Identify which cell holds the provided text, then report its [X, Y] central coordinate. 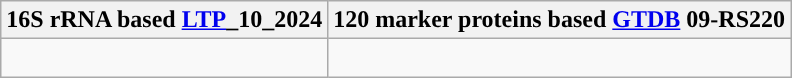
16S rRNA based LTP_10_2024 [164, 20]
120 marker proteins based GTDB 09-RS220 [560, 20]
